Locate the cell with the specified text and output its (x, y) center coordinate. 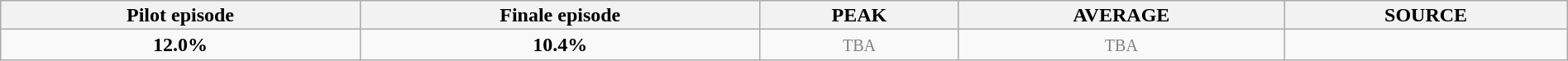
Finale episode (560, 15)
12.0% (180, 45)
Pilot episode (180, 15)
SOURCE (1426, 15)
PEAK (858, 15)
10.4% (560, 45)
AVERAGE (1121, 15)
